Determine the [x, y] coordinate at the center of the cell enclosing the given text.  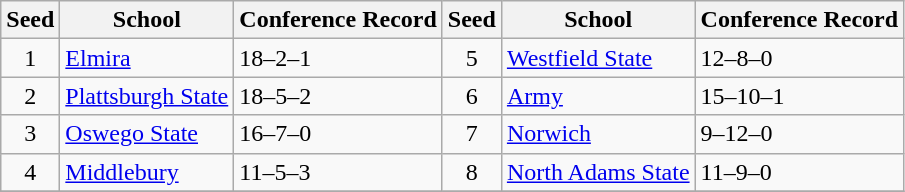
18–5–2 [338, 96]
Norwich [598, 134]
16–7–0 [338, 134]
15–10–1 [800, 96]
11–9–0 [800, 172]
Elmira [147, 58]
Plattsburgh State [147, 96]
1 [30, 58]
Army [598, 96]
Middlebury [147, 172]
6 [472, 96]
2 [30, 96]
11–5–3 [338, 172]
18–2–1 [338, 58]
North Adams State [598, 172]
Oswego State [147, 134]
5 [472, 58]
12–8–0 [800, 58]
Westfield State [598, 58]
3 [30, 134]
9–12–0 [800, 134]
4 [30, 172]
8 [472, 172]
7 [472, 134]
